Identify which cell holds the provided text, then report its (x, y) central coordinate. 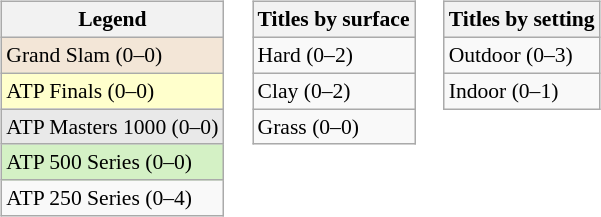
Indoor (0–1) (522, 91)
ATP Finals (0–0) (112, 91)
Grand Slam (0–0) (112, 55)
Grass (0–0) (334, 127)
ATP 500 Series (0–0) (112, 162)
ATP 250 Series (0–4) (112, 198)
Legend (112, 20)
Titles by surface (334, 20)
Clay (0–2) (334, 91)
Outdoor (0–3) (522, 55)
ATP Masters 1000 (0–0) (112, 127)
Hard (0–2) (334, 55)
Titles by setting (522, 20)
